Output the (X, Y) coordinate of the center of the cell containing the given text.  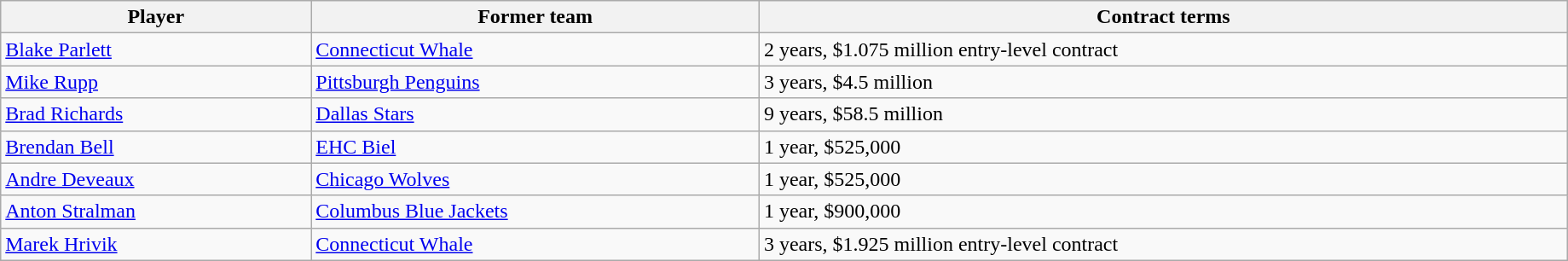
Blake Parlett (156, 49)
Andre Deveaux (156, 179)
9 years, $58.5 million (1163, 114)
Columbus Blue Jackets (535, 212)
Contract terms (1163, 17)
1 year, $900,000 (1163, 212)
Chicago Wolves (535, 179)
Player (156, 17)
Brendan Bell (156, 147)
EHC Biel (535, 147)
Dallas Stars (535, 114)
Marek Hrivik (156, 244)
Pittsburgh Penguins (535, 82)
2 years, $1.075 million entry-level contract (1163, 49)
Former team (535, 17)
Anton Stralman (156, 212)
3 years, $1.925 million entry-level contract (1163, 244)
Mike Rupp (156, 82)
Brad Richards (156, 114)
3 years, $4.5 million (1163, 82)
